Locate the cell with the specified text and output its (X, Y) center coordinate. 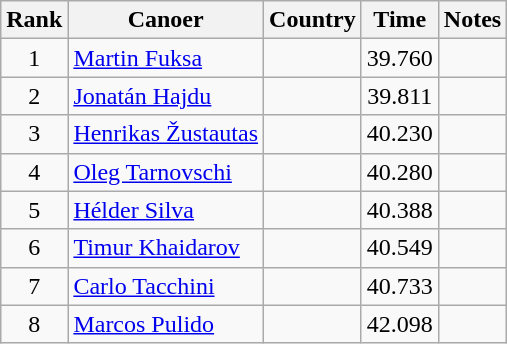
1 (34, 58)
7 (34, 286)
Jonatán Hajdu (166, 96)
39.760 (400, 58)
Henrikas Žustautas (166, 134)
40.388 (400, 210)
40.549 (400, 248)
Carlo Tacchini (166, 286)
40.733 (400, 286)
4 (34, 172)
Country (313, 20)
8 (34, 324)
2 (34, 96)
Martin Fuksa (166, 58)
40.230 (400, 134)
Hélder Silva (166, 210)
5 (34, 210)
Marcos Pulido (166, 324)
39.811 (400, 96)
Time (400, 20)
Timur Khaidarov (166, 248)
Oleg Tarnovschi (166, 172)
3 (34, 134)
42.098 (400, 324)
6 (34, 248)
Rank (34, 20)
Canoer (166, 20)
40.280 (400, 172)
Notes (472, 20)
